From the cell containing the given text, extract its center point as [X, Y] coordinate. 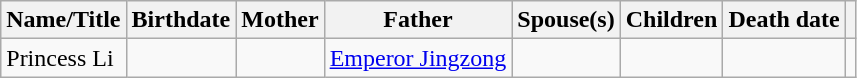
Birthdate [181, 20]
Children [672, 20]
Name/Title [64, 20]
Princess Li [64, 58]
Mother [280, 20]
Father [418, 20]
Spouse(s) [566, 20]
Emperor Jingzong [418, 58]
Death date [784, 20]
